For the text-containing cell, return its midpoint in (x, y) coordinate format. 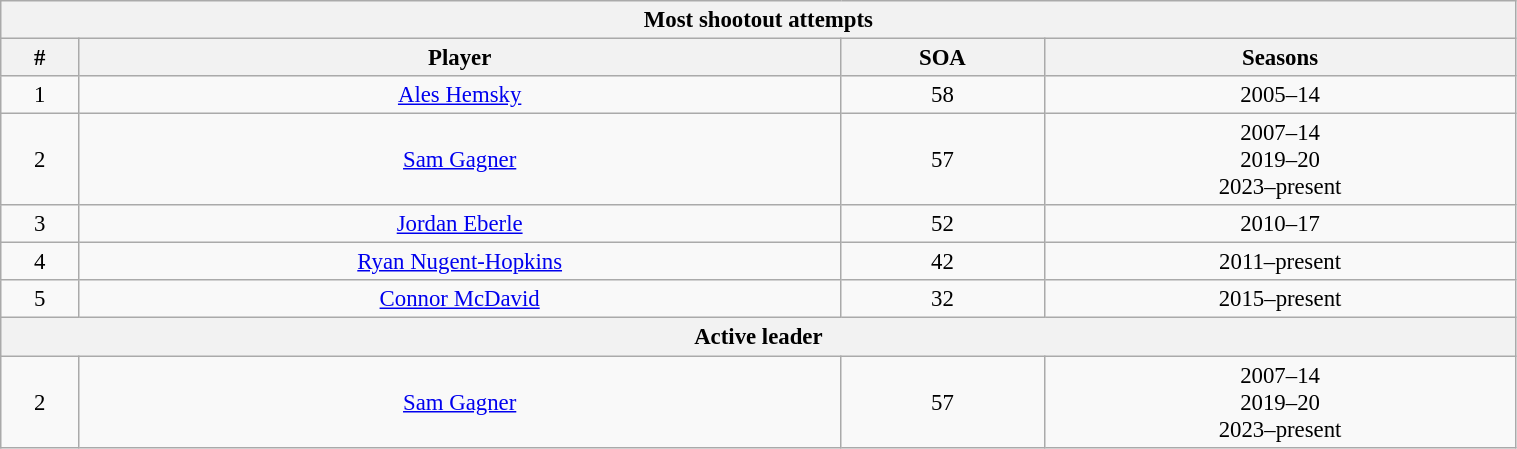
2010–17 (1280, 224)
2011–present (1280, 262)
Ales Hemsky (460, 95)
Ryan Nugent-Hopkins (460, 262)
42 (942, 262)
Seasons (1280, 58)
5 (40, 299)
Active leader (758, 337)
32 (942, 299)
2005–14 (1280, 95)
1 (40, 95)
Player (460, 58)
4 (40, 262)
# (40, 58)
Connor McDavid (460, 299)
58 (942, 95)
Most shootout attempts (758, 20)
52 (942, 224)
Jordan Eberle (460, 224)
SOA (942, 58)
2015–present (1280, 299)
3 (40, 224)
